From the cell containing the given text, extract its center point as (X, Y) coordinate. 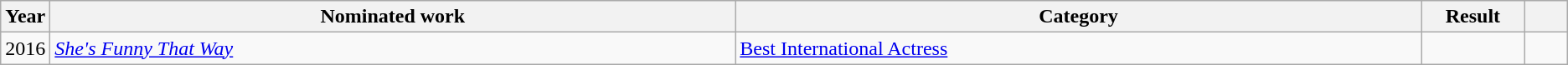
Category (1079, 17)
She's Funny That Way (393, 48)
Best International Actress (1079, 48)
Nominated work (393, 17)
Result (1473, 17)
2016 (25, 48)
Year (25, 17)
